Output the (x, y) coordinate of the center of the cell containing the given text.  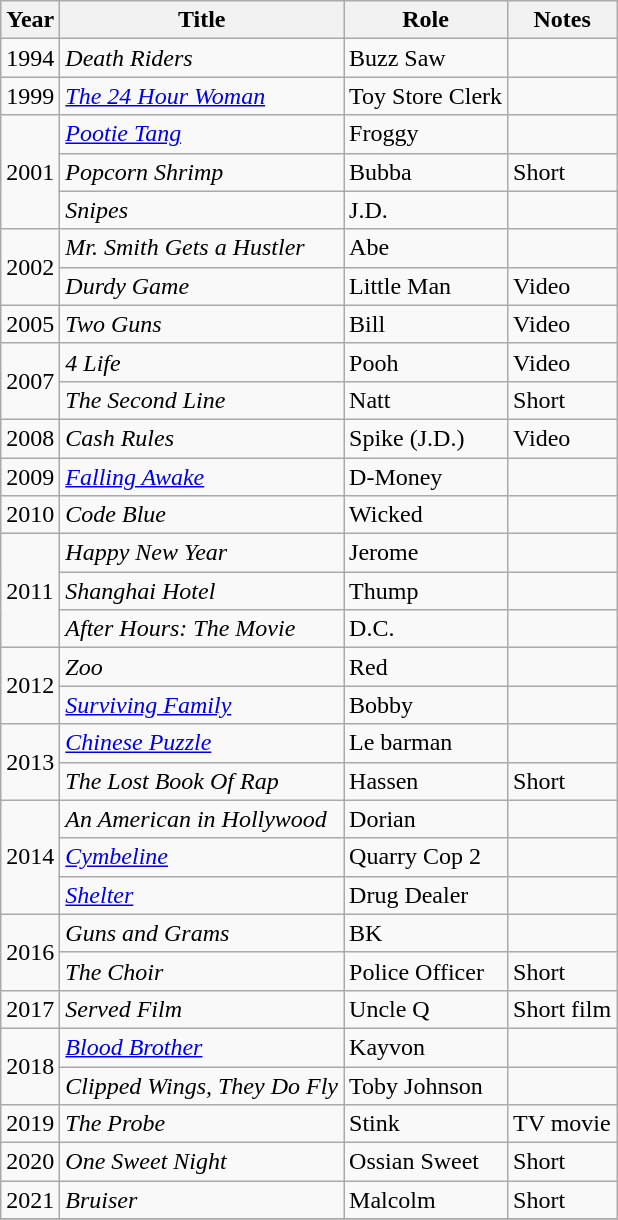
2001 (30, 172)
Year (30, 20)
An American in Hollywood (202, 819)
2019 (30, 1124)
Falling Awake (202, 477)
Spike (J.D.) (426, 438)
Thump (426, 591)
2021 (30, 1200)
Red (426, 667)
D-Money (426, 477)
J.D. (426, 210)
1994 (30, 58)
One Sweet Night (202, 1162)
The Choir (202, 971)
Snipes (202, 210)
Wicked (426, 515)
2014 (30, 857)
After Hours: The Movie (202, 629)
Hassen (426, 781)
2013 (30, 762)
Le barman (426, 743)
Shelter (202, 895)
Ossian Sweet (426, 1162)
Bill (426, 324)
Uncle Q (426, 1009)
The Lost Book Of Rap (202, 781)
Cymbeline (202, 857)
Bruiser (202, 1200)
The Probe (202, 1124)
The Second Line (202, 400)
2008 (30, 438)
2011 (30, 591)
Death Riders (202, 58)
Malcolm (426, 1200)
Buzz Saw (426, 58)
Cash Rules (202, 438)
Popcorn Shrimp (202, 172)
BK (426, 933)
Title (202, 20)
Kayvon (426, 1047)
Drug Dealer (426, 895)
2016 (30, 952)
Mr. Smith Gets a Hustler (202, 248)
Blood Brother (202, 1047)
2005 (30, 324)
Dorian (426, 819)
Surviving Family (202, 705)
Pootie Tang (202, 134)
Chinese Puzzle (202, 743)
Toy Store Clerk (426, 96)
Code Blue (202, 515)
TV movie (562, 1124)
Stink (426, 1124)
Little Man (426, 286)
4 Life (202, 362)
2007 (30, 381)
Role (426, 20)
1999 (30, 96)
Jerome (426, 553)
Notes (562, 20)
Served Film (202, 1009)
2002 (30, 267)
2020 (30, 1162)
Abe (426, 248)
The 24 Hour Woman (202, 96)
Clipped Wings, They Do Fly (202, 1085)
2009 (30, 477)
2012 (30, 686)
Bubba (426, 172)
Happy New Year (202, 553)
Froggy (426, 134)
Quarry Cop 2 (426, 857)
D.C. (426, 629)
Two Guns (202, 324)
Short film (562, 1009)
Natt (426, 400)
Durdy Game (202, 286)
2018 (30, 1066)
2017 (30, 1009)
Toby Johnson (426, 1085)
Guns and Grams (202, 933)
Bobby (426, 705)
Pooh (426, 362)
Police Officer (426, 971)
Zoo (202, 667)
2010 (30, 515)
Shanghai Hotel (202, 591)
